Capture the cell that displays the provided text and extract its [X, Y] central coordinate. 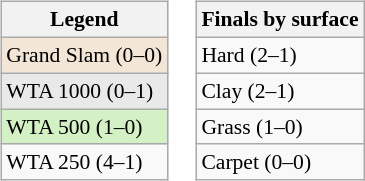
Grand Slam (0–0) [84, 55]
Legend [84, 20]
WTA 250 (4–1) [84, 162]
Carpet (0–0) [280, 162]
WTA 1000 (0–1) [84, 91]
Clay (2–1) [280, 91]
Hard (2–1) [280, 55]
WTA 500 (1–0) [84, 127]
Finals by surface [280, 20]
Grass (1–0) [280, 127]
